Search for the cell housing the specified text and yield its [X, Y] center coordinate. 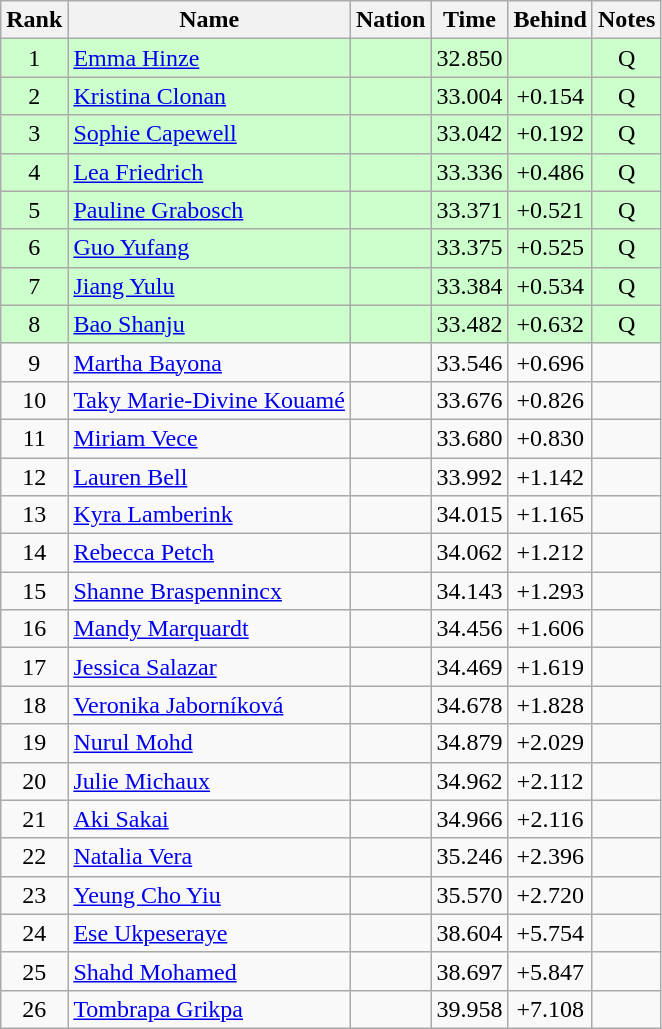
Mandy Marquardt [210, 629]
+0.632 [550, 324]
34.015 [470, 515]
38.604 [470, 933]
34.469 [470, 667]
+5.754 [550, 933]
32.850 [470, 58]
4 [34, 172]
Nation [390, 20]
33.482 [470, 324]
Martha Bayona [210, 362]
8 [34, 324]
9 [34, 362]
33.042 [470, 134]
+1.293 [550, 591]
18 [34, 705]
35.246 [470, 857]
+0.534 [550, 286]
2 [34, 96]
Veronika Jaborníková [210, 705]
+1.828 [550, 705]
+0.826 [550, 400]
34.962 [470, 781]
Jiang Yulu [210, 286]
Tombrapa Grikpa [210, 1009]
39.958 [470, 1009]
+2.396 [550, 857]
34.879 [470, 743]
3 [34, 134]
Nurul Mohd [210, 743]
6 [34, 248]
33.371 [470, 210]
+1.212 [550, 553]
+0.486 [550, 172]
Name [210, 20]
33.336 [470, 172]
34.966 [470, 819]
Miriam Vece [210, 438]
33.676 [470, 400]
19 [34, 743]
Aki Sakai [210, 819]
15 [34, 591]
Rebecca Petch [210, 553]
33.680 [470, 438]
33.992 [470, 477]
Time [470, 20]
14 [34, 553]
Julie Michaux [210, 781]
25 [34, 971]
33.384 [470, 286]
21 [34, 819]
10 [34, 400]
Ese Ukpeseraye [210, 933]
Lauren Bell [210, 477]
+2.112 [550, 781]
+2.116 [550, 819]
+0.154 [550, 96]
Sophie Capewell [210, 134]
23 [34, 895]
22 [34, 857]
20 [34, 781]
34.062 [470, 553]
Pauline Grabosch [210, 210]
Taky Marie-Divine Kouamé [210, 400]
35.570 [470, 895]
34.456 [470, 629]
Rank [34, 20]
Shanne Braspennincx [210, 591]
5 [34, 210]
34.678 [470, 705]
+0.192 [550, 134]
17 [34, 667]
Behind [550, 20]
33.546 [470, 362]
+5.847 [550, 971]
Shahd Mohamed [210, 971]
24 [34, 933]
34.143 [470, 591]
Kyra Lamberink [210, 515]
+0.521 [550, 210]
16 [34, 629]
+0.830 [550, 438]
+1.142 [550, 477]
+2.029 [550, 743]
Lea Friedrich [210, 172]
Jessica Salazar [210, 667]
Guo Yufang [210, 248]
Yeung Cho Yiu [210, 895]
Emma Hinze [210, 58]
Notes [626, 20]
1 [34, 58]
26 [34, 1009]
7 [34, 286]
+0.696 [550, 362]
Kristina Clonan [210, 96]
+1.165 [550, 515]
33.375 [470, 248]
38.697 [470, 971]
+0.525 [550, 248]
+2.720 [550, 895]
Bao Shanju [210, 324]
+1.619 [550, 667]
13 [34, 515]
Natalia Vera [210, 857]
+1.606 [550, 629]
+7.108 [550, 1009]
11 [34, 438]
12 [34, 477]
33.004 [470, 96]
